Output the [X, Y] coordinate of the center of the cell containing the given text.  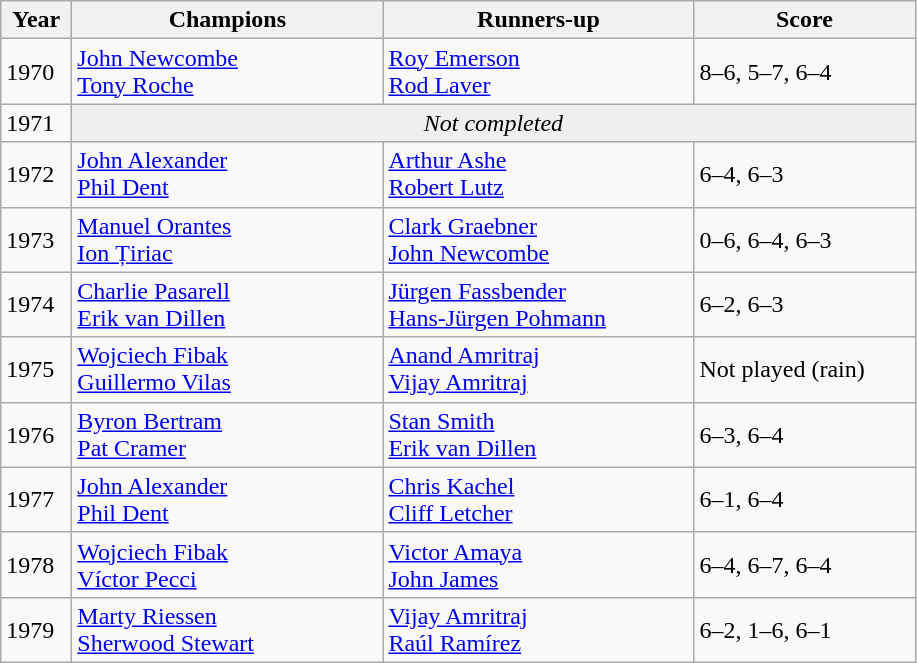
6–4, 6–7, 6–4 [804, 564]
1976 [36, 434]
Score [804, 20]
Byron Bertram Pat Cramer [228, 434]
1971 [36, 123]
Anand Amritraj Vijay Amritraj [538, 370]
1973 [36, 240]
Champions [228, 20]
1970 [36, 72]
Manuel Orantes Ion Țiriac [228, 240]
6–3, 6–4 [804, 434]
8–6, 5–7, 6–4 [804, 72]
Not completed [494, 123]
John Newcombe Tony Roche [228, 72]
6–2, 1–6, 6–1 [804, 630]
1978 [36, 564]
1975 [36, 370]
Wojciech Fibak Guillermo Vilas [228, 370]
Stan Smith Erik van Dillen [538, 434]
Clark Graebner John Newcombe [538, 240]
Vijay Amritraj Raúl Ramírez [538, 630]
Roy Emerson Rod Laver [538, 72]
Not played (rain) [804, 370]
1979 [36, 630]
Year [36, 20]
1977 [36, 500]
0–6, 6–4, 6–3 [804, 240]
Jürgen Fassbender Hans-Jürgen Pohmann [538, 304]
6–4, 6–3 [804, 174]
6–2, 6–3 [804, 304]
Runners-up [538, 20]
Wojciech Fibak Víctor Pecci [228, 564]
Chris Kachel Cliff Letcher [538, 500]
Victor Amaya John James [538, 564]
Arthur Ashe Robert Lutz [538, 174]
Charlie Pasarell Erik van Dillen [228, 304]
Marty Riessen Sherwood Stewart [228, 630]
1972 [36, 174]
6–1, 6–4 [804, 500]
1974 [36, 304]
